Return [X, Y] of the center of cell containing provided text 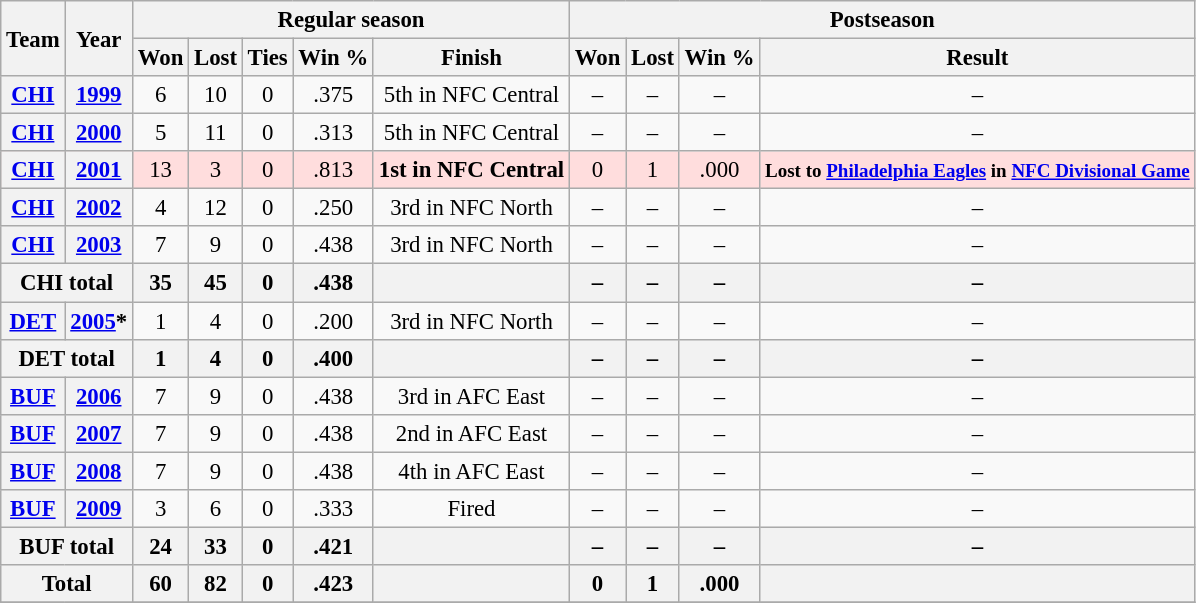
Total [67, 584]
2001 [99, 170]
2nd in AFC East [471, 433]
2008 [99, 471]
.333 [333, 509]
CHI total [67, 283]
10 [216, 95]
Team [33, 38]
4th in AFC East [471, 471]
Lost to Philadelphia Eagles in NFC Divisional Game [978, 170]
2002 [99, 208]
Year [99, 38]
.313 [333, 133]
2003 [99, 245]
2000 [99, 133]
.813 [333, 170]
24 [160, 546]
.375 [333, 95]
35 [160, 283]
60 [160, 584]
12 [216, 208]
Regular season [350, 20]
.200 [333, 321]
DET [33, 321]
2007 [99, 433]
Postseason [882, 20]
Ties [268, 58]
5 [160, 133]
Finish [471, 58]
82 [216, 584]
Fired [471, 509]
1st in NFC Central [471, 170]
DET total [67, 358]
2009 [99, 509]
3rd in AFC East [471, 396]
1999 [99, 95]
2005* [99, 321]
2006 [99, 396]
BUF total [67, 546]
.400 [333, 358]
.423 [333, 584]
13 [160, 170]
33 [216, 546]
.421 [333, 546]
45 [216, 283]
11 [216, 133]
.250 [333, 208]
Result [978, 58]
